Find where the given text appears and provide that cell's center as [X, Y] coordinate. 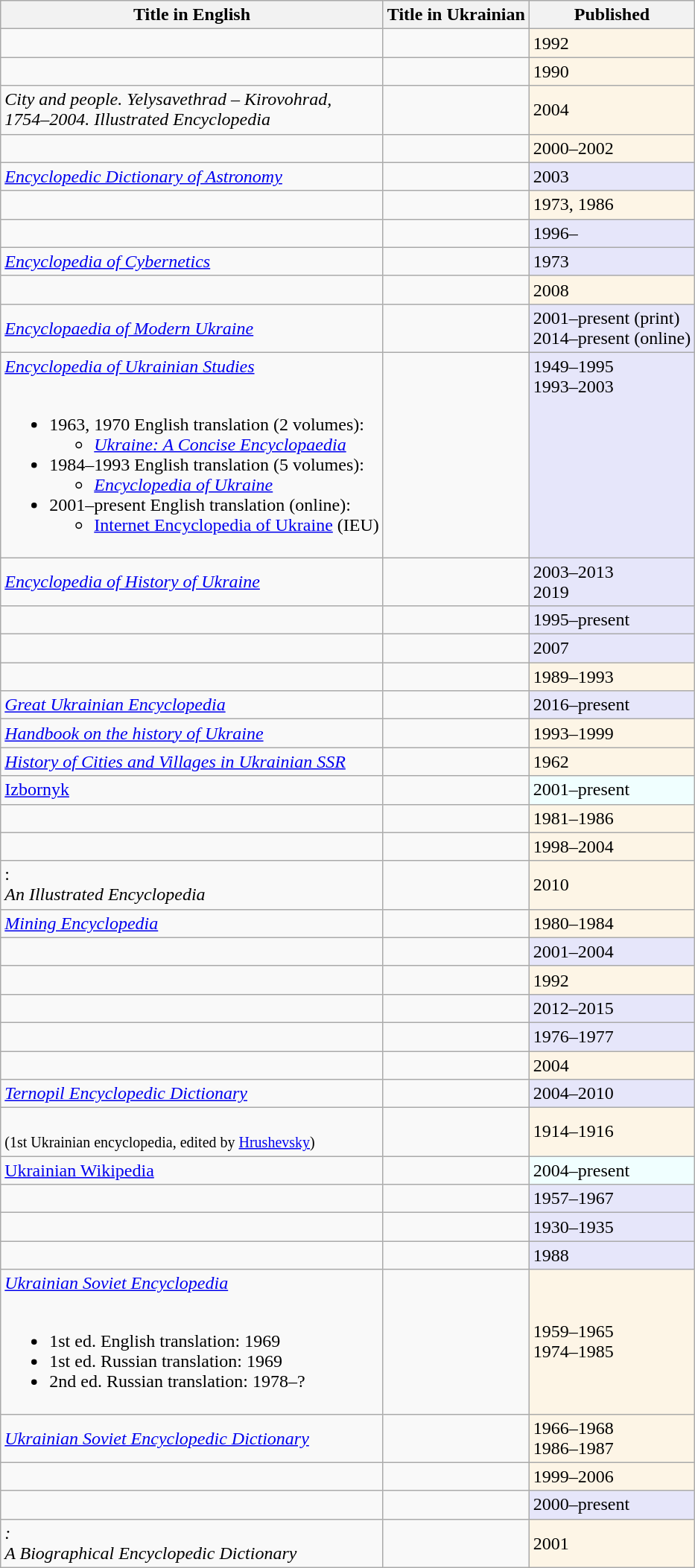
:A Biographical Encyclopedic Dictionary [192, 1543]
1914–1916 [612, 1132]
1976–1977 [612, 1036]
Izbornyk [192, 790]
2001–2004 [612, 952]
Great Ukrainian Encyclopedia [192, 705]
2003–20132019 [612, 581]
1959–19651974–1985 [612, 1342]
City and people. Yelysavethrad – Kirovohrad,1754–2004. Illustrated Encyclopedia [192, 110]
2001–present (print)2014–present (online) [612, 328]
2001–present [612, 790]
Published [612, 15]
Handbook on the history of Ukraine [192, 733]
1962 [612, 762]
1981–1986 [612, 818]
Ukrainian Wikipedia [192, 1170]
History of Cities and Villages in Ukrainian SSR [192, 762]
1949–19951993–2003 [612, 454]
2004–present [612, 1170]
:An Illustrated Encyclopedia [192, 885]
Encyclopedia of Cybernetics [192, 261]
2004–2010 [612, 1094]
Ukrainian Soviet Encyclopedic Dictionary [192, 1438]
1989–1993 [612, 677]
2000–2002 [612, 148]
Encyclopedic Dictionary of Astronomy [192, 176]
1993–1999 [612, 733]
Encyclopaedia of Modern Ukraine [192, 328]
1998–2004 [612, 847]
Ternopil Encyclopedic Dictionary [192, 1094]
Encyclopedia of History of Ukraine [192, 581]
2003 [612, 176]
1973, 1986 [612, 205]
1930–1935 [612, 1227]
1990 [612, 71]
Ukrainian Soviet Encyclopedia1st ed. English translation: 19691st ed. Russian translation: 19692nd ed. Russian translation: 1978–? [192, 1342]
Mining Encyclopedia [192, 923]
1973 [612, 261]
2007 [612, 648]
2016–present [612, 705]
1988 [612, 1255]
1995–present [612, 620]
(1st Ukrainian encyclopedia, edited by Hrushevsky) [192, 1132]
Title in English [192, 15]
2012–2015 [612, 1008]
1980–1984 [612, 923]
2000–present [612, 1505]
1957–1967 [612, 1199]
2008 [612, 290]
1999–2006 [612, 1476]
2001 [612, 1543]
Title in Ukrainian [456, 15]
1996– [612, 233]
1966–19681986–1987 [612, 1438]
2010 [612, 885]
